Search for the cell housing the specified text and yield its (x, y) center coordinate. 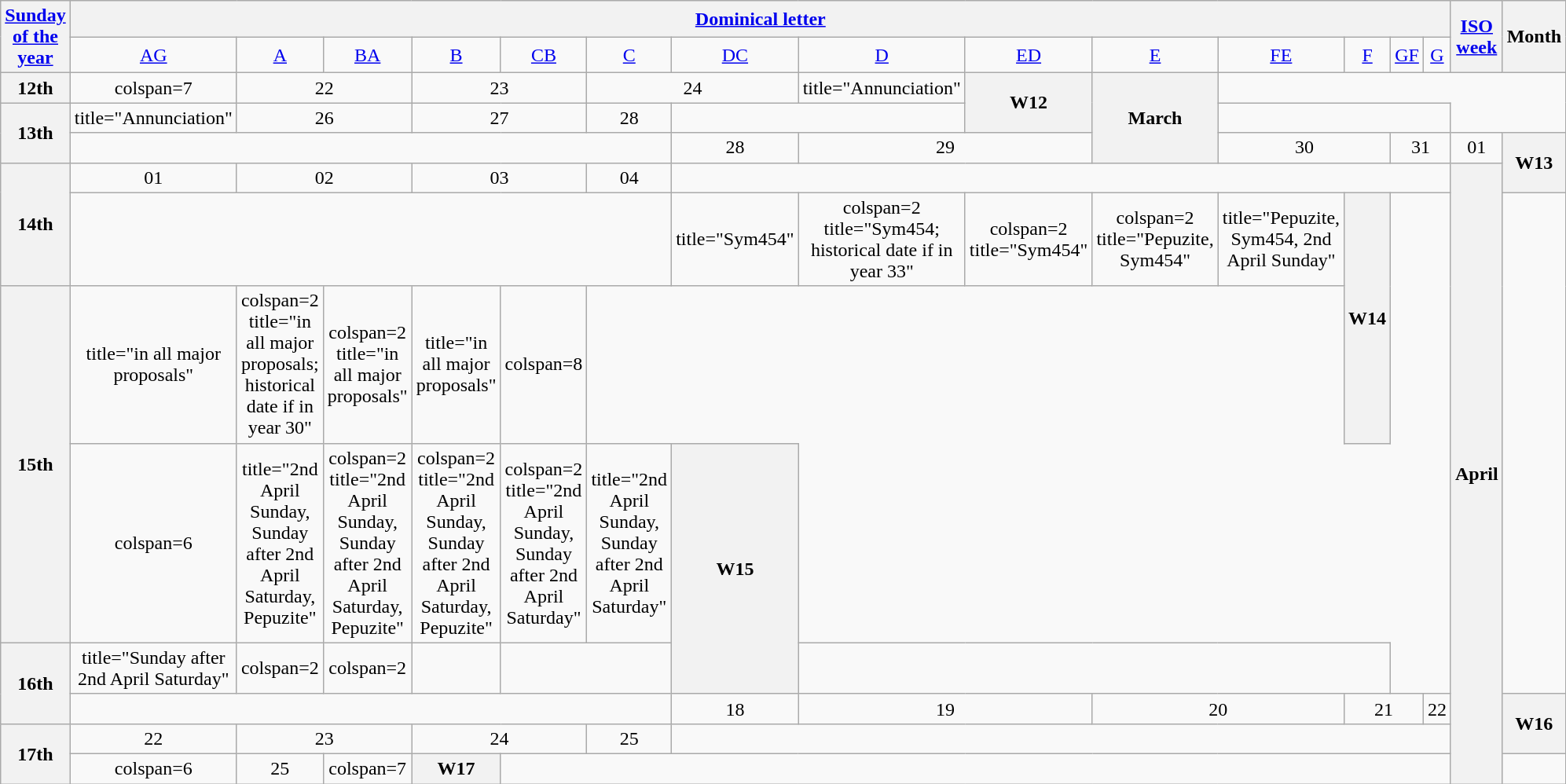
title="Pepuzite, Sym454, 2nd April Sunday" (1281, 239)
A (280, 55)
title="2nd April Sunday, Sunday after 2nd April Saturday" (629, 543)
30 (1304, 148)
26 (324, 118)
21 (1384, 709)
Sunday of the year (35, 37)
14th (35, 225)
W15 (735, 569)
colspan=2 title="Sym454" (1029, 239)
W13 (1534, 163)
colspan=2 title="2nd April Sunday, Sunday after 2nd April Saturday" (544, 543)
03 (500, 178)
March (1155, 118)
colspan=2 title="Sym454; historical date if in year 33" (882, 239)
title="Sunday after 2nd April Saturday" (153, 668)
Month (1534, 37)
colspan=2 title="in all major proposals; historical date if in year 30" (280, 365)
17th (35, 753)
E (1155, 55)
29 (945, 148)
W12 (1029, 103)
D (882, 55)
ED (1029, 55)
colspan=8 (544, 365)
W16 (1534, 724)
April (1476, 473)
W17 (456, 768)
DC (735, 55)
27 (500, 118)
F (1367, 55)
04 (629, 178)
BA (368, 55)
AG (153, 55)
C (629, 55)
GF (1407, 55)
16th (35, 683)
B (456, 55)
02 (324, 178)
CB (544, 55)
W14 (1367, 317)
19 (945, 709)
FE (1281, 55)
title="Sym454" (735, 239)
12th (35, 88)
13th (35, 133)
15th (35, 464)
title="2nd April Sunday, Sunday after 2nd April Saturday, Pepuzite" (280, 543)
G (1436, 55)
ISO week (1476, 37)
31 (1421, 148)
18 (735, 709)
Dominical letter (761, 19)
colspan=2 title="Pepuzite, Sym454" (1155, 239)
colspan=2 title="in all major proposals" (368, 365)
20 (1218, 709)
